For the text-containing cell, return its midpoint in (X, Y) coordinate format. 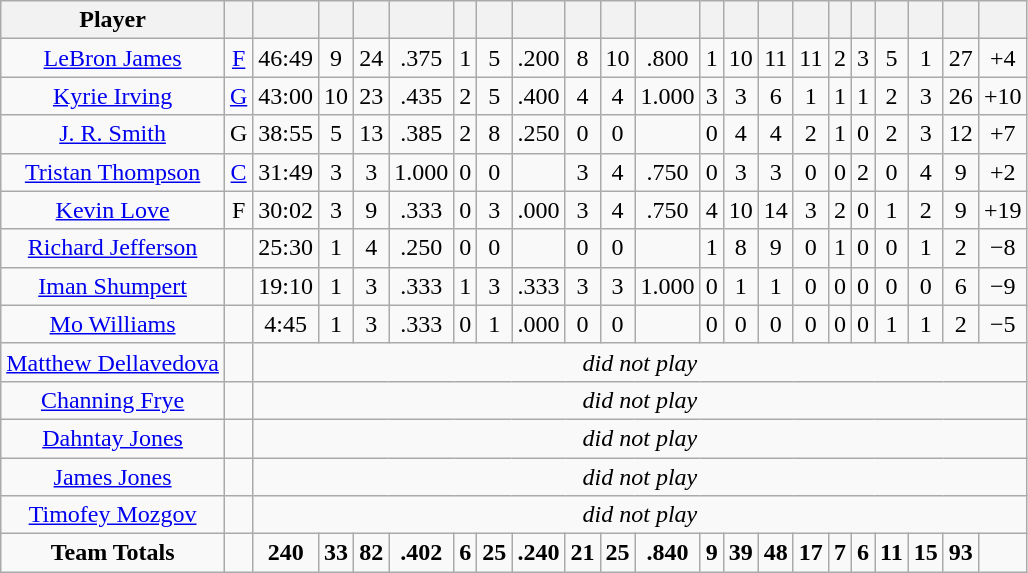
.240 (538, 553)
.435 (422, 96)
−9 (1002, 286)
.200 (538, 58)
Iman Shumpert (113, 286)
Tristan Thompson (113, 172)
43:00 (286, 96)
13 (372, 134)
24 (372, 58)
+2 (1002, 172)
J. R. Smith (113, 134)
.402 (422, 553)
.385 (422, 134)
Dahntay Jones (113, 438)
.840 (668, 553)
+4 (1002, 58)
27 (960, 58)
Team Totals (113, 553)
7 (840, 553)
Richard Jefferson (113, 248)
+7 (1002, 134)
26 (960, 96)
C (238, 172)
25:30 (286, 248)
Matthew Dellavedova (113, 362)
−5 (1002, 324)
LeBron James (113, 58)
39 (740, 553)
−8 (1002, 248)
Mo Williams (113, 324)
.400 (538, 96)
240 (286, 553)
.375 (422, 58)
Player (113, 20)
Timofey Mozgov (113, 515)
James Jones (113, 477)
.800 (668, 58)
+19 (1002, 210)
17 (810, 553)
Kevin Love (113, 210)
33 (336, 553)
+10 (1002, 96)
38:55 (286, 134)
93 (960, 553)
12 (960, 134)
46:49 (286, 58)
21 (582, 553)
19:10 (286, 286)
4:45 (286, 324)
15 (926, 553)
Kyrie Irving (113, 96)
82 (372, 553)
31:49 (286, 172)
23 (372, 96)
Channing Frye (113, 400)
30:02 (286, 210)
48 (776, 553)
14 (776, 210)
